Identify which cell holds the provided text, then report its (X, Y) central coordinate. 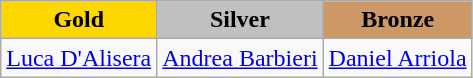
Luca D'Alisera (79, 58)
Silver (240, 20)
Bronze (398, 20)
Andrea Barbieri (240, 58)
Daniel Arriola (398, 58)
Gold (79, 20)
